Extract the (X, Y) coordinate from the center of the cell holding the provided text.  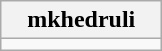
mkhedruli (82, 20)
